Detect which cell encompasses the target text, then output its (X, Y) center coordinate. 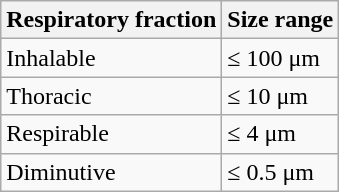
Inhalable (112, 58)
Respiratory fraction (112, 20)
Thoracic (112, 96)
≤ 100 μm (280, 58)
Respirable (112, 134)
≤ 10 μm (280, 96)
≤ 0.5 μm (280, 172)
≤ 4 μm (280, 134)
Diminutive (112, 172)
Size range (280, 20)
